Extract the (x, y) coordinate from the center of the cell holding the provided text.  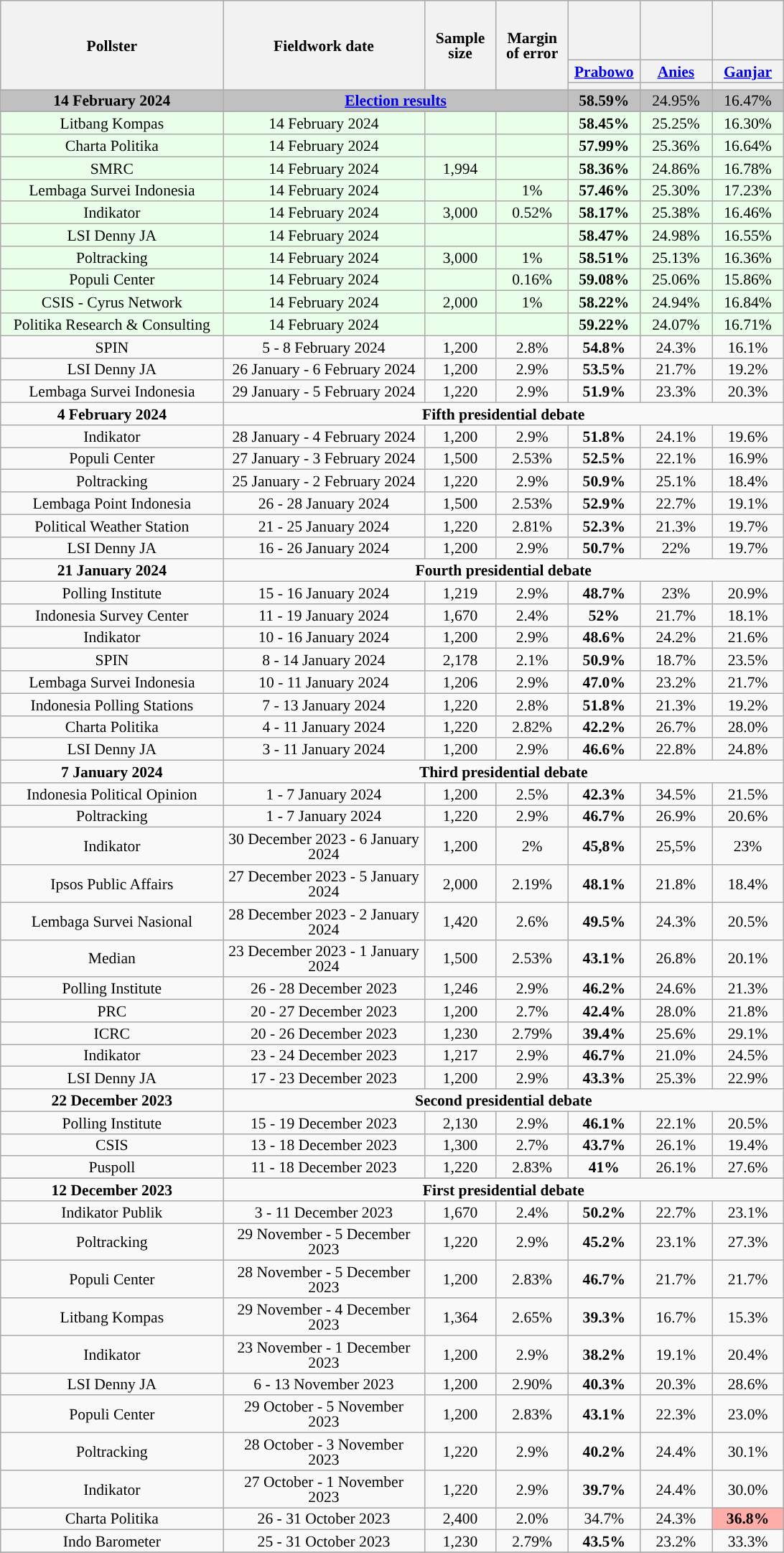
10 - 16 January 2024 (324, 638)
24.6% (676, 988)
16.64% (748, 145)
47.0% (604, 682)
7 January 2024 (112, 771)
20.4% (748, 1354)
50.7% (604, 547)
15 - 19 December 2023 (324, 1122)
34.7% (604, 1519)
23.5% (748, 659)
First presidential debate (504, 1190)
59.22% (604, 325)
20.1% (748, 958)
Lembaga Survei Nasional (112, 921)
1,246 (460, 988)
16.78% (748, 168)
12 December 2023 (112, 1190)
0.52% (532, 213)
4 - 11 January 2024 (324, 727)
18.1% (748, 615)
26 - 28 December 2023 (324, 988)
16.7% (676, 1317)
16.55% (748, 236)
2.19% (532, 884)
21.0% (676, 1056)
22.3% (676, 1414)
46.6% (604, 750)
Third presidential debate (504, 771)
1,994 (460, 168)
1,420 (460, 921)
17.23% (748, 190)
24.1% (676, 437)
58.51% (604, 257)
16.36% (748, 257)
48.1% (604, 884)
Indonesia Political Opinion (112, 794)
39.4% (604, 1033)
58.17% (604, 213)
25.3% (676, 1077)
3 - 11 December 2023 (324, 1213)
22.9% (748, 1077)
39.7% (604, 1489)
22 December 2023 (112, 1100)
2.5% (532, 794)
16.9% (748, 458)
45,8% (604, 846)
25.6% (676, 1033)
28.6% (748, 1383)
1,364 (460, 1317)
17 - 23 December 2023 (324, 1077)
20.6% (748, 816)
29 November - 4 December 2023 (324, 1317)
2,178 (460, 659)
34.5% (676, 794)
57.46% (604, 190)
2.65% (532, 1317)
30.0% (748, 1489)
Second presidential debate (504, 1100)
1,219 (460, 593)
2,130 (460, 1122)
26 - 31 October 2023 (324, 1519)
22.8% (676, 750)
SMRC (112, 168)
48.6% (604, 638)
40.3% (604, 1383)
16.84% (748, 302)
3 - 11 January 2024 (324, 750)
33.3% (748, 1542)
Ipsos Public Affairs (112, 884)
26.7% (676, 727)
28 October - 3 November 2023 (324, 1452)
21.5% (748, 794)
Ganjar (748, 72)
53.5% (604, 369)
11 - 18 December 2023 (324, 1168)
7 - 13 January 2024 (324, 704)
24.86% (676, 168)
19.6% (748, 437)
1,300 (460, 1145)
42.4% (604, 1011)
Election results (396, 101)
20 - 26 December 2023 (324, 1033)
15.86% (748, 280)
21.6% (748, 638)
23.0% (748, 1414)
2% (532, 846)
30.1% (748, 1452)
29.1% (748, 1033)
26.9% (676, 816)
Fourth presidential debate (504, 570)
16.46% (748, 213)
28 January - 4 February 2024 (324, 437)
27 October - 1 November 2023 (324, 1489)
Median (112, 958)
25,5% (676, 846)
13 - 18 December 2023 (324, 1145)
Indonesia Survey Center (112, 615)
24.2% (676, 638)
26.8% (676, 958)
42.3% (604, 794)
29 January - 5 February 2024 (324, 392)
43.3% (604, 1077)
2.82% (532, 727)
15 - 16 January 2024 (324, 593)
16.30% (748, 124)
28 November - 5 December 2023 (324, 1279)
51.9% (604, 392)
58.59% (604, 101)
0.16% (532, 280)
25 - 31 October 2023 (324, 1542)
46.2% (604, 988)
Lembaga Point Indonesia (112, 503)
6 - 13 November 2023 (324, 1383)
24.8% (748, 750)
Prabowo (604, 72)
2.6% (532, 921)
Fieldwork date (324, 45)
29 October - 5 November 2023 (324, 1414)
21 - 25 January 2024 (324, 526)
16.47% (748, 101)
Anies (676, 72)
23 November - 1 December 2023 (324, 1354)
CSIS (112, 1145)
16.1% (748, 346)
58.36% (604, 168)
42.2% (604, 727)
1,206 (460, 682)
23 December 2023 - 1 January 2024 (324, 958)
30 December 2023 - 6 January 2024 (324, 846)
54.8% (604, 346)
25.1% (676, 481)
Margin of error (532, 45)
1,217 (460, 1056)
38.2% (604, 1354)
20.9% (748, 593)
29 November - 5 December 2023 (324, 1242)
22% (676, 547)
58.22% (604, 302)
24.95% (676, 101)
Sample size (460, 45)
27.3% (748, 1242)
58.47% (604, 236)
Politika Research & Consulting (112, 325)
45.2% (604, 1242)
2.90% (532, 1383)
Pollster (112, 45)
23 - 24 December 2023 (324, 1056)
59.08% (604, 280)
8 - 14 January 2024 (324, 659)
52.5% (604, 458)
Fifth presidential debate (504, 414)
ICRC (112, 1033)
Indonesia Polling Stations (112, 704)
57.99% (604, 145)
25.25% (676, 124)
16 - 26 January 2024 (324, 547)
27.6% (748, 1168)
43.5% (604, 1542)
Puspoll (112, 1168)
25.38% (676, 213)
15.3% (748, 1317)
27 December 2023 - 5 January 2024 (324, 884)
11 - 19 January 2024 (324, 615)
16.71% (748, 325)
25.30% (676, 190)
25.06% (676, 280)
24.5% (748, 1056)
PRC (112, 1011)
43.7% (604, 1145)
10 - 11 January 2024 (324, 682)
2,400 (460, 1519)
24.94% (676, 302)
36.8% (748, 1519)
2.1% (532, 659)
21 January 2024 (112, 570)
26 - 28 January 2024 (324, 503)
4 February 2024 (112, 414)
28 December 2023 - 2 January 2024 (324, 921)
19.4% (748, 1145)
2.0% (532, 1519)
49.5% (604, 921)
18.7% (676, 659)
39.3% (604, 1317)
52.9% (604, 503)
58.45% (604, 124)
40.2% (604, 1452)
23.3% (676, 392)
Indikator Publik (112, 1213)
41% (604, 1168)
Political Weather Station (112, 526)
48.7% (604, 593)
5 - 8 February 2024 (324, 346)
25.13% (676, 257)
24.07% (676, 325)
2.81% (532, 526)
20 - 27 December 2023 (324, 1011)
Indo Barometer (112, 1542)
24.98% (676, 236)
26 January - 6 February 2024 (324, 369)
52% (604, 615)
52.3% (604, 526)
46.1% (604, 1122)
27 January - 3 February 2024 (324, 458)
25.36% (676, 145)
50.2% (604, 1213)
CSIS - Cyrus Network (112, 302)
25 January - 2 February 2024 (324, 481)
